Identify which cell holds the provided text, then report its [x, y] central coordinate. 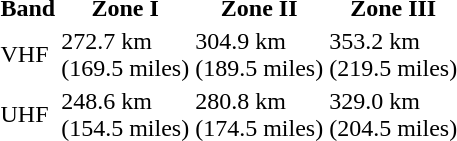
272.7 km(169.5 miles) [126, 54]
304.9 km(189.5 miles) [260, 54]
